Pinpoint the cell where the given text exists, returning its [x, y] midpoint coordinate. 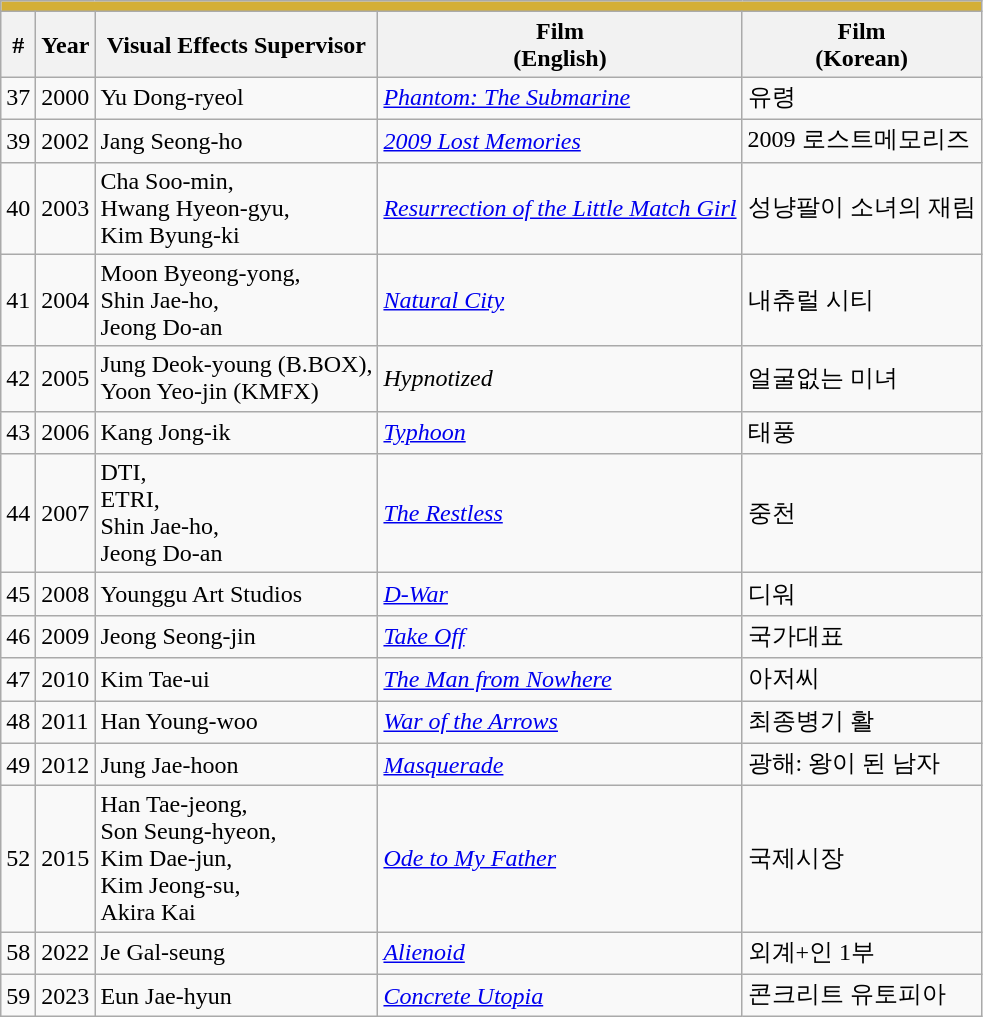
44 [18, 514]
Film(Korean) [862, 44]
2010 [66, 680]
45 [18, 594]
Year [66, 44]
Masquerade [560, 764]
Film(English) [560, 44]
Alienoid [560, 954]
2015 [66, 859]
59 [18, 996]
43 [18, 432]
Moon Byeong-yong,Shin Jae-ho,Jeong Do-an [236, 300]
37 [18, 98]
내츄럴 시티 [862, 300]
Han Tae-jeong,Son Seung-hyeon,Kim Dae-jun,Kim Jeong-su,Akira Kai [236, 859]
Typhoon [560, 432]
The Restless [560, 514]
Take Off [560, 636]
국가대표 [862, 636]
D-War [560, 594]
2023 [66, 996]
Je Gal-seung [236, 954]
The Man from Nowhere [560, 680]
디워 [862, 594]
Jung Jae-hoon [236, 764]
아저씨 [862, 680]
Resurrection of the Little Match Girl [560, 208]
Phantom: The Submarine [560, 98]
47 [18, 680]
Visual Effects Supervisor [236, 44]
최종병기 활 [862, 722]
국제시장 [862, 859]
2009 [66, 636]
중천 [862, 514]
2000 [66, 98]
Jeong Seong-jin [236, 636]
Ode to My Father [560, 859]
2008 [66, 594]
광해: 왕이 된 남자 [862, 764]
2004 [66, 300]
태풍 [862, 432]
성냥팔이 소녀의 재림 [862, 208]
2002 [66, 140]
외계+인 1부 [862, 954]
DTI,ETRI,Shin Jae-ho,Jeong Do-an [236, 514]
42 [18, 378]
Jang Seong-ho [236, 140]
39 [18, 140]
49 [18, 764]
2011 [66, 722]
46 [18, 636]
Yu Dong-ryeol [236, 98]
War of the Arrows [560, 722]
58 [18, 954]
Jung Deok-young (B.BOX),Yoon Yeo-jin (KMFX) [236, 378]
48 [18, 722]
유령 [862, 98]
2022 [66, 954]
2005 [66, 378]
Eun Jae-hyun [236, 996]
Cha Soo-min,Hwang Hyeon-gyu,Kim Byung-ki [236, 208]
2009 로스트메모리즈 [862, 140]
Younggu Art Studios [236, 594]
40 [18, 208]
얼굴없는 미녀 [862, 378]
2009 Lost Memories [560, 140]
Han Young-woo [236, 722]
콘크리트 유토피아 [862, 996]
Kang Jong-ik [236, 432]
Natural City [560, 300]
Hypnotized [560, 378]
2006 [66, 432]
2007 [66, 514]
41 [18, 300]
Kim Tae-ui [236, 680]
52 [18, 859]
# [18, 44]
Concrete Utopia [560, 996]
2003 [66, 208]
2012 [66, 764]
